Determine the (X, Y) coordinate at the center of the cell enclosing the given text.  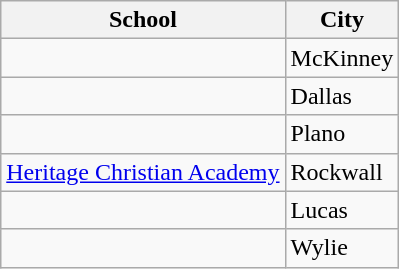
Rockwall (342, 172)
School (143, 20)
Wylie (342, 248)
City (342, 20)
Dallas (342, 96)
Plano (342, 134)
Lucas (342, 210)
McKinney (342, 58)
Heritage Christian Academy (143, 172)
